Search for the cell housing the specified text and yield its (x, y) center coordinate. 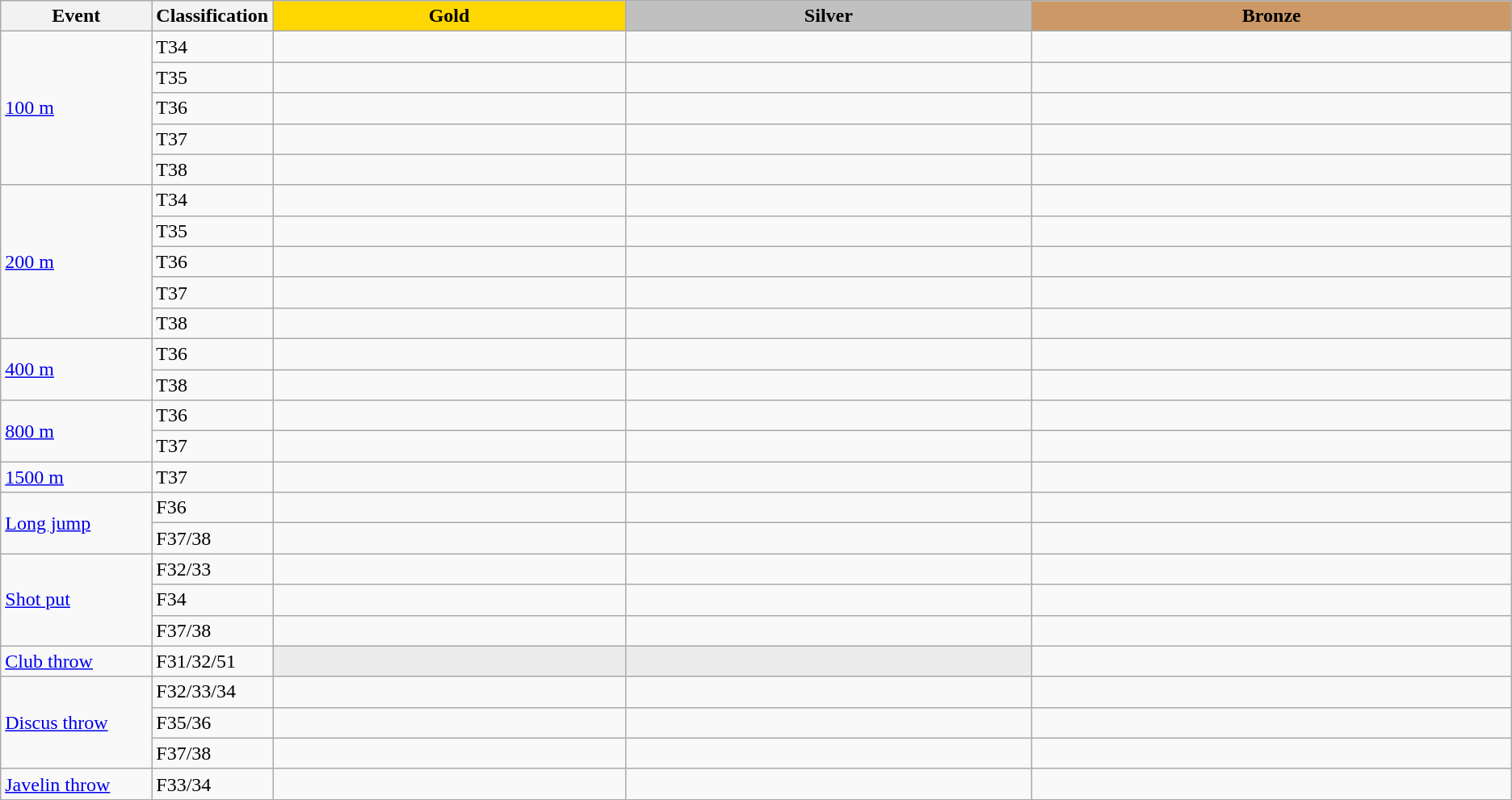
Bronze (1271, 16)
F34 (212, 600)
F32/33 (212, 569)
F32/33/34 (212, 692)
Silver (829, 16)
F36 (212, 508)
Club throw (76, 661)
Classification (212, 16)
Discus throw (76, 723)
F33/34 (212, 784)
Shot put (76, 600)
F31/32/51 (212, 661)
1500 m (76, 477)
Event (76, 16)
F35/36 (212, 723)
800 m (76, 431)
Javelin throw (76, 784)
200 m (76, 262)
Gold (449, 16)
100 m (76, 108)
400 m (76, 369)
Long jump (76, 523)
